Determine the [X, Y] coordinate at the center of the cell enclosing the given text.  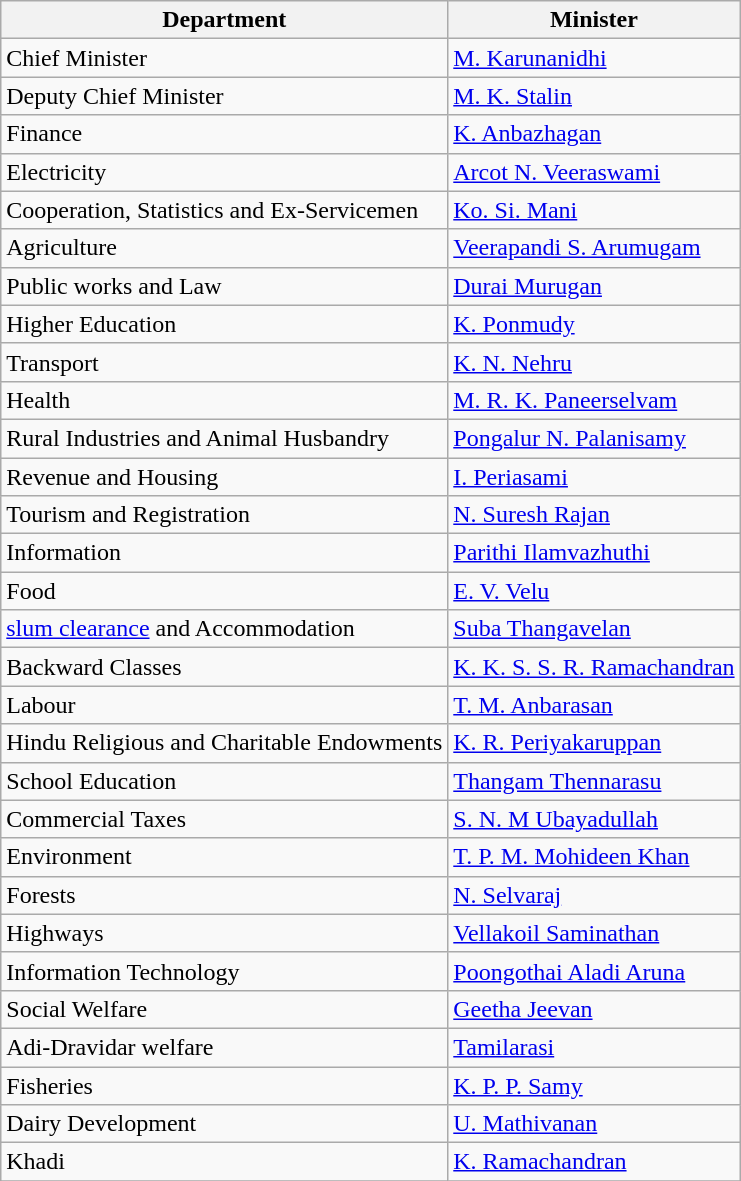
Ko. Si. Mani [594, 210]
Health [224, 400]
Backward Classes [224, 667]
Forests [224, 895]
M. K. Stalin [594, 96]
Tamilarasi [594, 1047]
S. N. M Ubayadullah [594, 819]
Environment [224, 857]
U. Mathivanan [594, 1124]
I. Periasami [594, 477]
N. Suresh Rajan [594, 515]
K. K. S. S. R. Ramachandran [594, 667]
Electricity [224, 172]
Deputy Chief Minister [224, 96]
Veerapandi S. Arumugam [594, 248]
Agriculture [224, 248]
Vellakoil Saminathan [594, 933]
Public works and Law [224, 286]
Information Technology [224, 971]
Information [224, 553]
K. Ramachandran [594, 1162]
School Education [224, 781]
Rural Industries and Animal Husbandry [224, 438]
Khadi [224, 1162]
Suba Thangavelan [594, 629]
K. Anbazhagan [594, 134]
Geetha Jeevan [594, 1009]
Higher Education [224, 324]
Cooperation, Statistics and Ex-Servicemen [224, 210]
Hindu Religious and Charitable Endowments [224, 743]
Parithi Ilamvazhuthi [594, 553]
K. N. Nehru [594, 362]
Revenue and Housing [224, 477]
K. Ponmudy [594, 324]
Labour [224, 705]
T. P. M. Mohideen Khan [594, 857]
K. P. P. Samy [594, 1085]
Adi-Dravidar welfare [224, 1047]
Tourism and Registration [224, 515]
Transport [224, 362]
Dairy Development [224, 1124]
T. M. Anbarasan [594, 705]
Social Welfare [224, 1009]
Chief Minister [224, 58]
Fisheries [224, 1085]
Commercial Taxes [224, 819]
Durai Murugan [594, 286]
Food [224, 591]
Minister [594, 20]
N. Selvaraj [594, 895]
M. R. K. Paneerselvam [594, 400]
K. R. Periyakaruppan [594, 743]
M. Karunanidhi [594, 58]
Thangam Thennarasu [594, 781]
Finance [224, 134]
Department [224, 20]
slum clearance and Accommodation [224, 629]
Arcot N. Veeraswami [594, 172]
Highways [224, 933]
Pongalur N. Palanisamy [594, 438]
E. V. Velu [594, 591]
Poongothai Aladi Aruna [594, 971]
